Find where the given text appears and provide that cell's center as (x, y) coordinate. 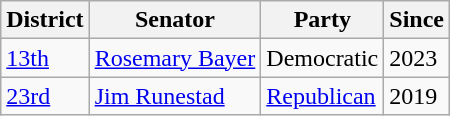
13th (45, 58)
Since (417, 20)
Republican (322, 96)
Party (322, 20)
District (45, 20)
Rosemary Bayer (175, 58)
Jim Runestad (175, 96)
2023 (417, 58)
23rd (45, 96)
Democratic (322, 58)
2019 (417, 96)
Senator (175, 20)
